Identify which cell holds the provided text, then report its (X, Y) central coordinate. 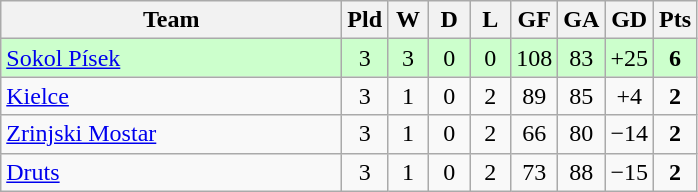
+25 (630, 58)
−15 (630, 172)
89 (534, 96)
66 (534, 134)
GA (582, 20)
Pld (365, 20)
D (450, 20)
Druts (172, 172)
GF (534, 20)
+4 (630, 96)
6 (674, 58)
88 (582, 172)
Team (172, 20)
L (490, 20)
W (408, 20)
73 (534, 172)
83 (582, 58)
Pts (674, 20)
80 (582, 134)
−14 (630, 134)
108 (534, 58)
GD (630, 20)
Zrinjski Mostar (172, 134)
Kielce (172, 96)
85 (582, 96)
Sokol Písek (172, 58)
